Locate the cell with the specified text and output its [X, Y] center coordinate. 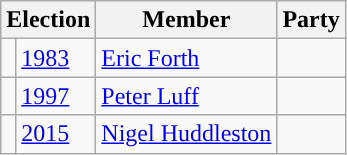
1997 [56, 96]
2015 [56, 134]
1983 [56, 58]
Election [48, 20]
Member [186, 20]
Party [311, 20]
Eric Forth [186, 58]
Peter Luff [186, 96]
Nigel Huddleston [186, 134]
